Determine the [x, y] coordinate at the center of the cell enclosing the given text.  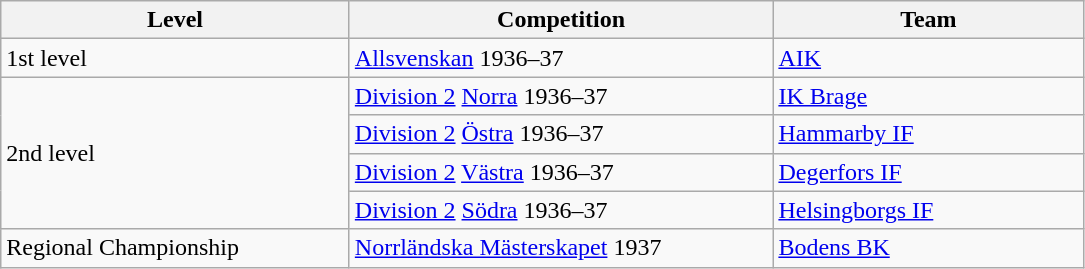
Allsvenskan 1936–37 [561, 58]
Level [176, 20]
Degerfors IF [928, 172]
AIK [928, 58]
Division 2 Västra 1936–37 [561, 172]
1st level [176, 58]
Norrländska Mästerskapet 1937 [561, 248]
Competition [561, 20]
Division 2 Östra 1936–37 [561, 134]
Division 2 Södra 1936–37 [561, 210]
Regional Championship [176, 248]
Hammarby IF [928, 134]
Team [928, 20]
IK Brage [928, 96]
Helsingborgs IF [928, 210]
Division 2 Norra 1936–37 [561, 96]
2nd level [176, 153]
Bodens BK [928, 248]
